Locate the cell with the specified text and output its (x, y) center coordinate. 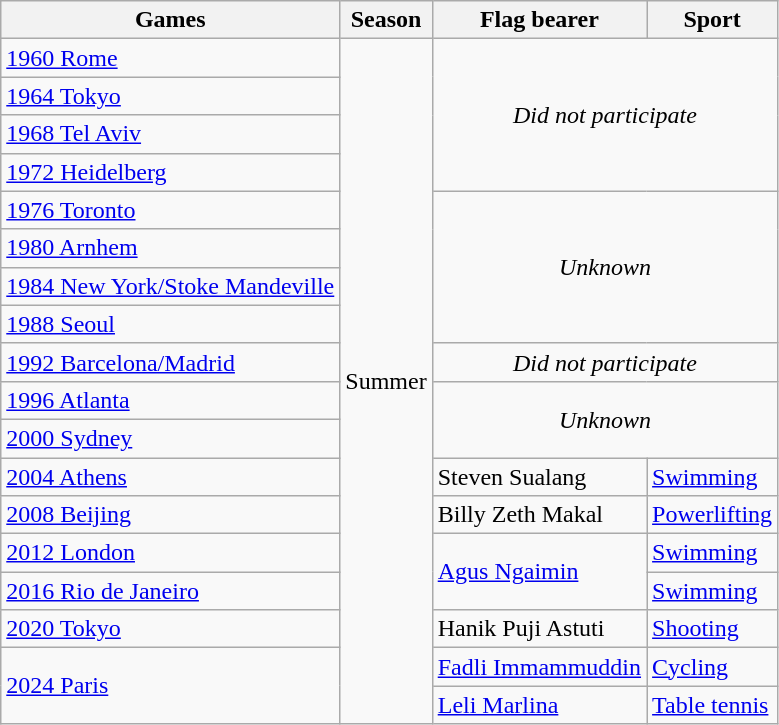
2004 Athens (170, 477)
1992 Barcelona/Madrid (170, 362)
Table tennis (712, 705)
Hanik Puji Astuti (539, 629)
Sport (712, 20)
2024 Paris (170, 686)
2016 Rio de Janeiro (170, 591)
2012 London (170, 553)
1988 Seoul (170, 324)
1964 Tokyo (170, 96)
1968 Tel Aviv (170, 134)
2000 Sydney (170, 438)
Cycling (712, 667)
Billy Zeth Makal (539, 515)
1972 Heidelberg (170, 172)
Fadli Immammuddin (539, 667)
Games (170, 20)
Steven Sualang (539, 477)
1984 New York/Stoke Mandeville (170, 286)
2008 Beijing (170, 515)
Season (386, 20)
2020 Tokyo (170, 629)
Agus Ngaimin (539, 572)
Leli Marlina (539, 705)
Flag bearer (539, 20)
1996 Atlanta (170, 400)
1980 Arnhem (170, 248)
1976 Toronto (170, 210)
Powerlifting (712, 515)
Summer (386, 382)
Shooting (712, 629)
1960 Rome (170, 58)
